Extract the (x, y) coordinate from the center of the cell holding the provided text.  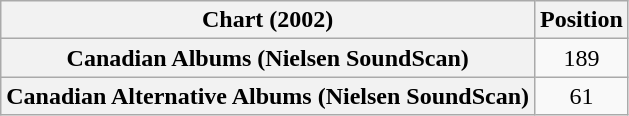
189 (582, 58)
61 (582, 96)
Canadian Albums (Nielsen SoundScan) (268, 58)
Canadian Alternative Albums (Nielsen SoundScan) (268, 96)
Chart (2002) (268, 20)
Position (582, 20)
